Return the [X, Y] coordinate for the center point of the cell that contains the specified text.  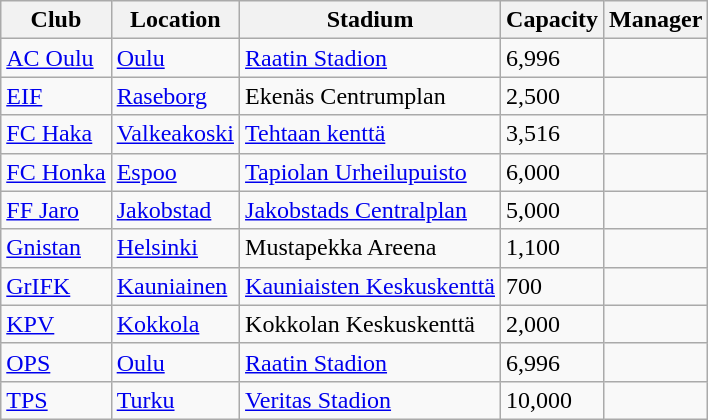
700 [552, 286]
KPV [56, 324]
Raseborg [175, 96]
Turku [175, 400]
Mustapekka Areena [370, 248]
FF Jaro [56, 210]
10,000 [552, 400]
1,100 [552, 248]
6,000 [552, 172]
EIF [56, 96]
Kauniaisten Keskuskenttä [370, 286]
2,500 [552, 96]
Tehtaan kenttä [370, 134]
Stadium [370, 20]
AC Oulu [56, 58]
Gnistan [56, 248]
3,516 [552, 134]
Club [56, 20]
Kokkola [175, 324]
Ekenäs Centrumplan [370, 96]
Veritas Stadion [370, 400]
Capacity [552, 20]
Tapiolan Urheilupuisto [370, 172]
OPS [56, 362]
Espoo [175, 172]
TPS [56, 400]
Helsinki [175, 248]
Jakobstad [175, 210]
Manager [656, 20]
2,000 [552, 324]
Kokkolan Keskuskenttä [370, 324]
Kauniainen [175, 286]
GrIFK [56, 286]
Location [175, 20]
Jakobstads Centralplan [370, 210]
5,000 [552, 210]
FC Honka [56, 172]
FC Haka [56, 134]
Valkeakoski [175, 134]
